Return the [X, Y] coordinate for the center point of the cell that contains the specified text.  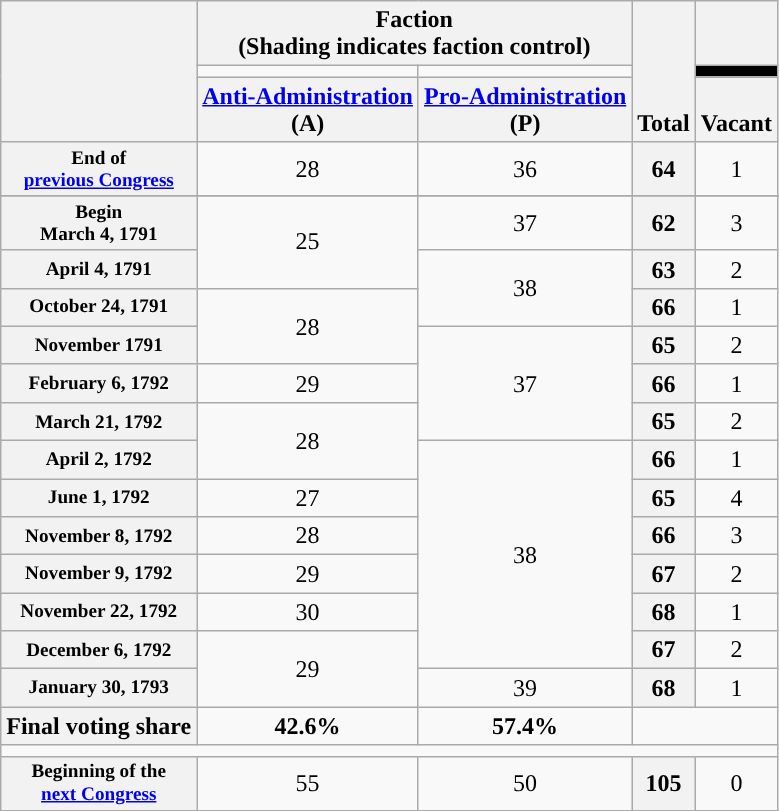
April 4, 1791 [99, 269]
25 [308, 242]
BeginMarch 4, 1791 [99, 223]
62 [664, 223]
64 [664, 169]
Vacant [736, 110]
November 9, 1792 [99, 574]
June 1, 1792 [99, 498]
Pro-Administration(P) [524, 110]
57.4% [524, 726]
October 24, 1791 [99, 307]
39 [524, 688]
4 [736, 498]
November 1791 [99, 345]
36 [524, 169]
Total [664, 72]
50 [524, 783]
Beginning of thenext Congress [99, 783]
End ofprevious Congress [99, 169]
105 [664, 783]
March 21, 1792 [99, 421]
55 [308, 783]
42.6% [308, 726]
63 [664, 269]
Anti-Administration(A) [308, 110]
Faction (Shading indicates faction control) [414, 34]
Final voting share [99, 726]
27 [308, 498]
April 2, 1792 [99, 460]
0 [736, 783]
30 [308, 612]
January 30, 1793 [99, 688]
December 6, 1792 [99, 650]
November 8, 1792 [99, 536]
February 6, 1792 [99, 383]
November 22, 1792 [99, 612]
